Extract the [x, y] coordinate from the center of the cell holding the provided text.  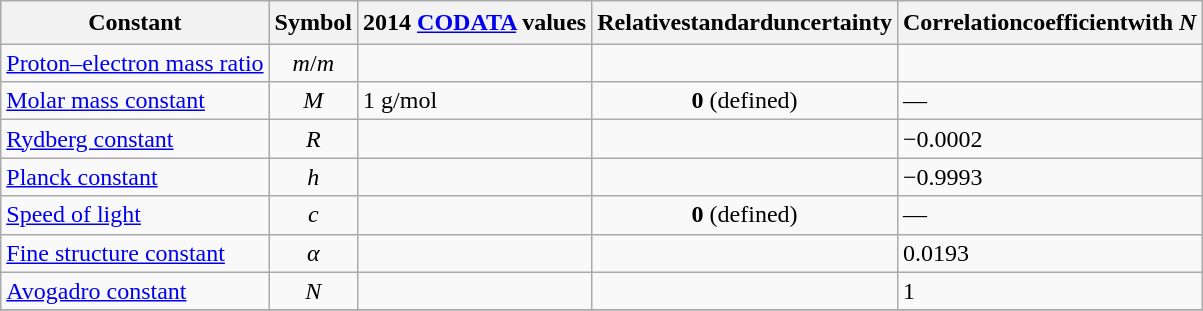
Fine structure constant [135, 253]
m/m [313, 63]
M [313, 101]
N [313, 291]
Speed of light [135, 215]
Correlationcoefficientwith N [1050, 22]
Proton–electron mass ratio [135, 63]
2014 CODATA values [475, 22]
α [313, 253]
Symbol [313, 22]
h [313, 177]
Rydberg constant [135, 139]
0.0193 [1050, 253]
Constant [135, 22]
−0.9993 [1050, 177]
R [313, 139]
Planck constant [135, 177]
c [313, 215]
1 [1050, 291]
−0.0002 [1050, 139]
Avogadro constant [135, 291]
Molar mass constant [135, 101]
1 g/mol [475, 101]
Relativestandarduncertainty [745, 22]
